Scan for the cell matching the given text and deliver its [x, y] coordinate at center. 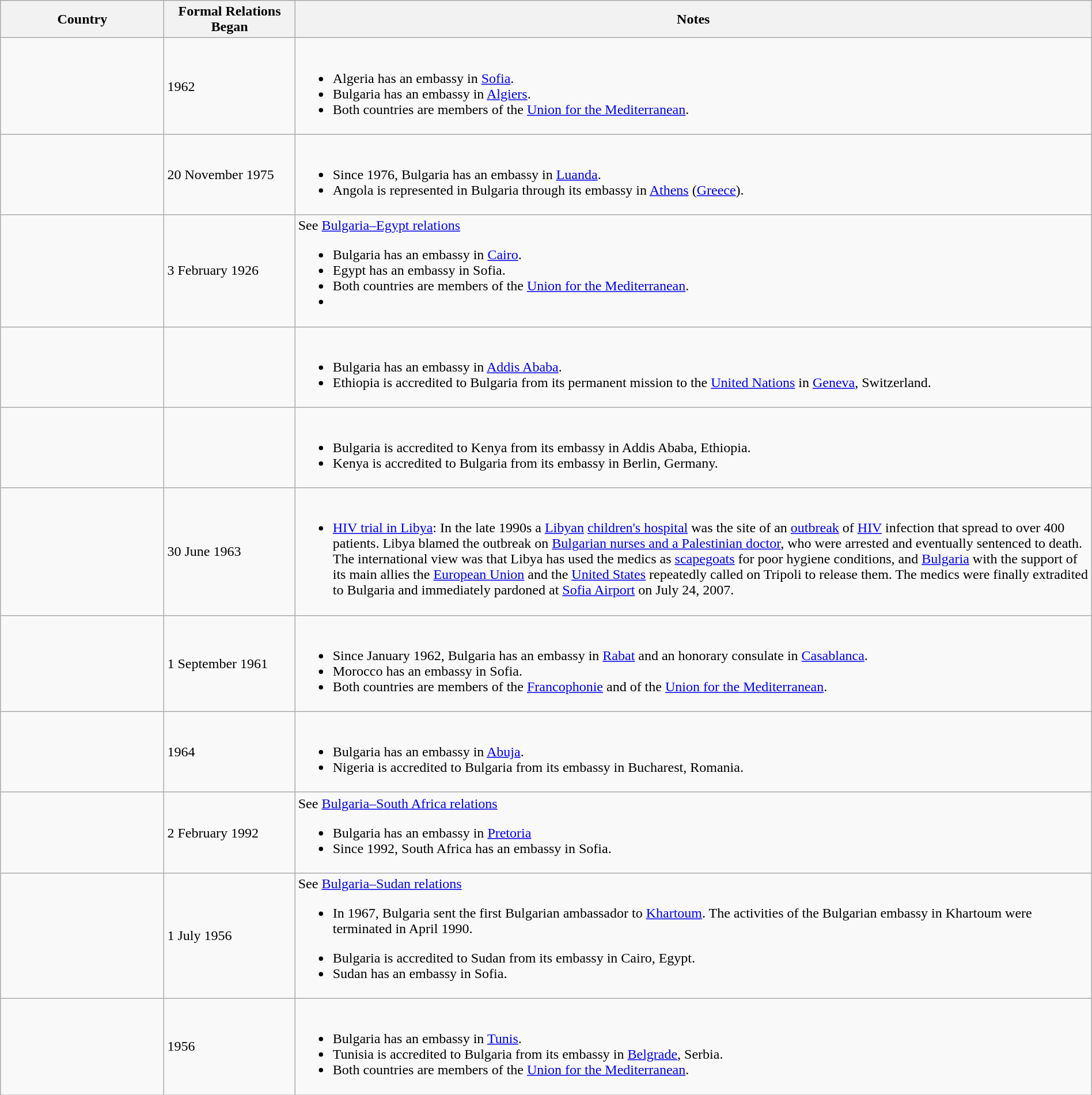
1962 [229, 86]
Bulgaria has an embassy in Abuja.Nigeria is accredited to Bulgaria from its embassy in Bucharest, Romania. [693, 752]
Bulgaria is accredited to Kenya from its embassy in Addis Ababa, Ethiopia.Kenya is accredited to Bulgaria from its embassy in Berlin, Germany. [693, 448]
1 July 1956 [229, 935]
Since 1976, Bulgaria has an embassy in Luanda.Angola is represented in Bulgaria through its embassy in Athens (Greece). [693, 175]
Bulgaria has an embassy in Addis Ababa.Ethiopia is accredited to Bulgaria from its permanent mission to the United Nations in Geneva, Switzerland. [693, 367]
20 November 1975 [229, 175]
1 September 1961 [229, 664]
Algeria has an embassy in Sofia.Bulgaria has an embassy in Algiers.Both countries are members of the Union for the Mediterranean. [693, 86]
Formal Relations Began [229, 20]
3 February 1926 [229, 271]
See Bulgaria–South Africa relationsBulgaria has an embassy in PretoriaSince 1992, South Africa has an embassy in Sofia. [693, 832]
1964 [229, 752]
2 February 1992 [229, 832]
Country [82, 20]
Notes [693, 20]
1956 [229, 1046]
30 June 1963 [229, 552]
